Capture the cell that displays the provided text and extract its (X, Y) central coordinate. 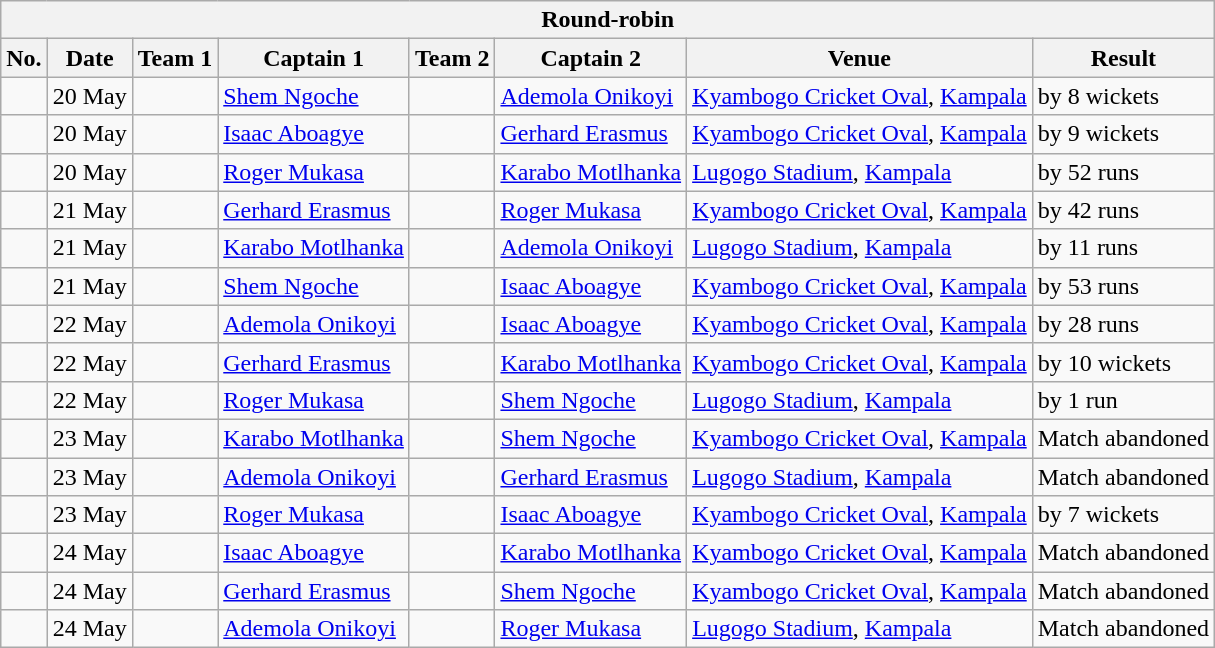
No. (24, 58)
Venue (860, 58)
Team 1 (175, 58)
by 10 wickets (1123, 362)
Captain 1 (314, 58)
by 11 runs (1123, 248)
by 42 runs (1123, 210)
by 1 run (1123, 400)
Captain 2 (591, 58)
by 28 runs (1123, 324)
Result (1123, 58)
by 8 wickets (1123, 96)
by 9 wickets (1123, 134)
Round-robin (608, 20)
Team 2 (452, 58)
by 52 runs (1123, 172)
Date (90, 58)
by 7 wickets (1123, 515)
by 53 runs (1123, 286)
